Pinpoint the cell where the given text exists, returning its [X, Y] midpoint coordinate. 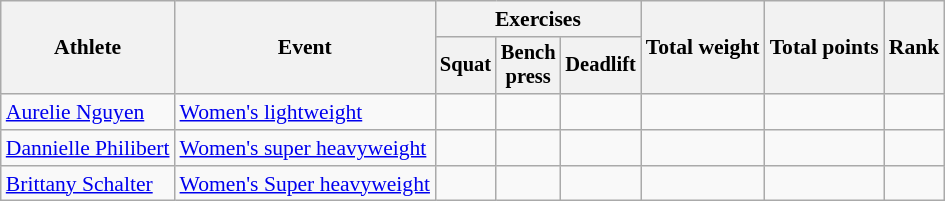
Aurelie Nguyen [88, 112]
Rank [914, 48]
Dannielle Philibert [88, 148]
Athlete [88, 48]
Total points [824, 48]
Exercises [538, 19]
Event [305, 48]
Women's lightweight [305, 112]
Deadlift [600, 66]
Total weight [703, 48]
Women's super heavyweight [305, 148]
Benchpress [528, 66]
Squat [466, 66]
